Search for the cell housing the specified text and yield its [x, y] center coordinate. 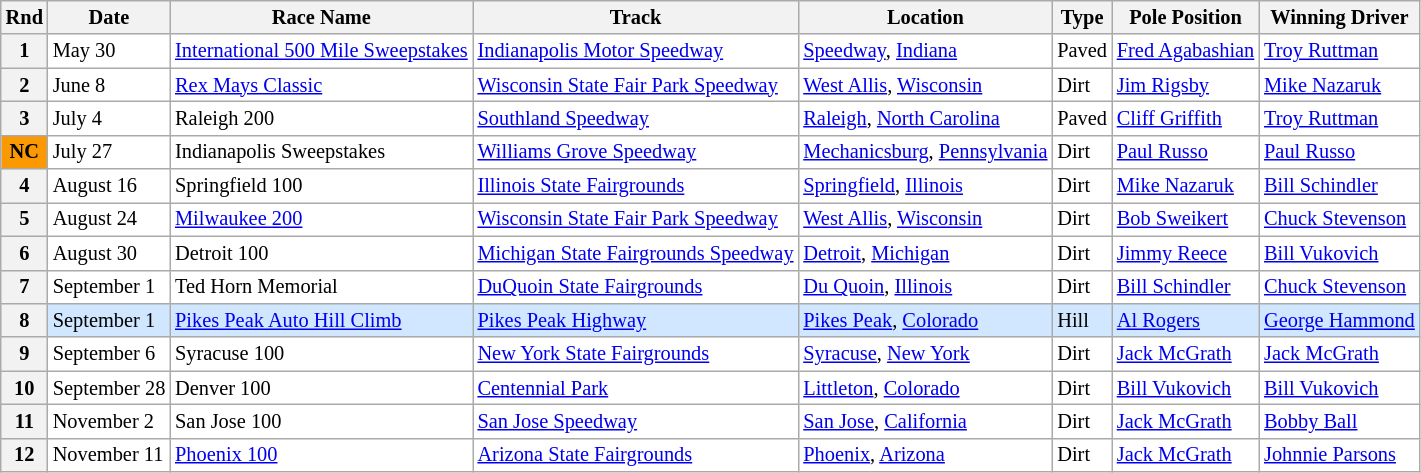
Pole Position [1186, 17]
Track [636, 17]
5 [24, 219]
Michigan State Fairgrounds Speedway [636, 253]
Southland Speedway [636, 118]
Jim Rigsby [1186, 85]
San Jose, California [925, 421]
George Hammond [1339, 320]
1 [24, 51]
Syracuse, New York [925, 354]
August 24 [109, 219]
Denver 100 [321, 388]
Winning Driver [1339, 17]
Pikes Peak Auto Hill Climb [321, 320]
7 [24, 287]
11 [24, 421]
DuQuoin State Fairgrounds [636, 287]
Date [109, 17]
Bob Sweikert [1186, 219]
August 16 [109, 186]
September 28 [109, 388]
6 [24, 253]
Arizona State Fairgrounds [636, 455]
Detroit 100 [321, 253]
August 30 [109, 253]
July 27 [109, 152]
Pikes Peak, Colorado [925, 320]
Hill [1082, 320]
Phoenix, Arizona [925, 455]
Johnnie Parsons [1339, 455]
Indianapolis Motor Speedway [636, 51]
Rnd [24, 17]
September 6 [109, 354]
June 8 [109, 85]
Pikes Peak Highway [636, 320]
May 30 [109, 51]
Location [925, 17]
Type [1082, 17]
San Jose Speedway [636, 421]
Centennial Park [636, 388]
San Jose 100 [321, 421]
Cliff Griffith [1186, 118]
NC [24, 152]
Syracuse 100 [321, 354]
2 [24, 85]
Raleigh 200 [321, 118]
Springfield 100 [321, 186]
New York State Fairgrounds [636, 354]
Springfield, Illinois [925, 186]
12 [24, 455]
International 500 Mile Sweepstakes [321, 51]
Littleton, Colorado [925, 388]
November 11 [109, 455]
4 [24, 186]
Du Quoin, Illinois [925, 287]
Fred Agabashian [1186, 51]
Illinois State Fairgrounds [636, 186]
Race Name [321, 17]
July 4 [109, 118]
Speedway, Indiana [925, 51]
Al Rogers [1186, 320]
3 [24, 118]
Rex Mays Classic [321, 85]
Raleigh, North Carolina [925, 118]
9 [24, 354]
November 2 [109, 421]
Detroit, Michigan [925, 253]
Jimmy Reece [1186, 253]
Bobby Ball [1339, 421]
Williams Grove Speedway [636, 152]
8 [24, 320]
Milwaukee 200 [321, 219]
Phoenix 100 [321, 455]
Indianapolis Sweepstakes [321, 152]
10 [24, 388]
Mechanicsburg, Pennsylvania [925, 152]
Ted Horn Memorial [321, 287]
